From the cell containing the given text, extract its center point as (x, y) coordinate. 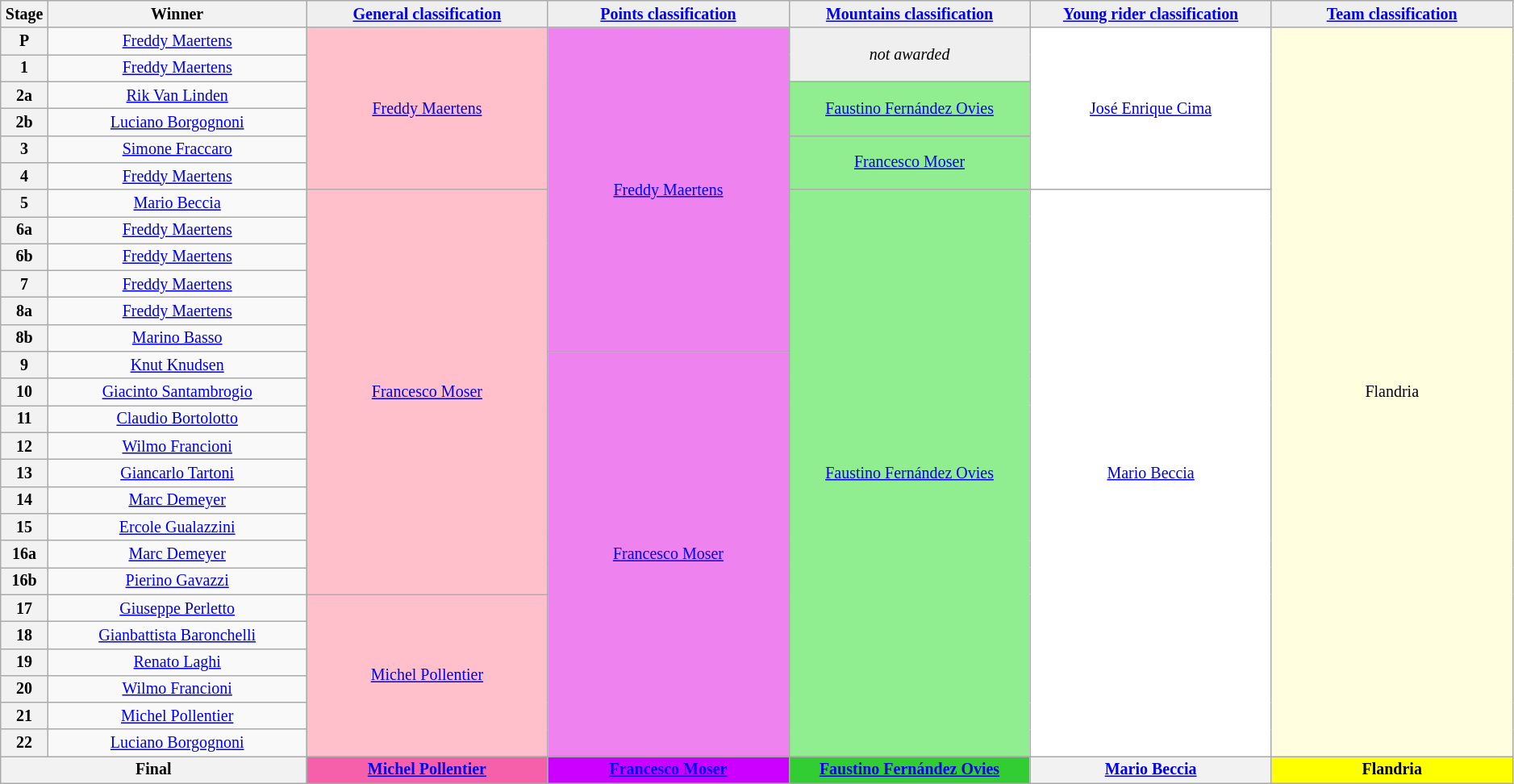
Mountains classification (910, 15)
21 (24, 716)
Ercole Gualazzini (177, 528)
22 (24, 744)
16b (24, 581)
14 (24, 500)
Claudio Bortolotto (177, 419)
10 (24, 392)
Marino Basso (177, 339)
General classification (428, 15)
Simone Fraccaro (177, 148)
Winner (177, 15)
P (24, 42)
8a (24, 311)
12 (24, 447)
Giuseppe Perletto (177, 608)
Knut Knudsen (177, 365)
13 (24, 473)
4 (24, 176)
Rik Van Linden (177, 95)
Team classification (1392, 15)
Stage (24, 15)
11 (24, 419)
Young rider classification (1150, 15)
16a (24, 553)
6a (24, 231)
15 (24, 528)
Renato Laghi (177, 661)
19 (24, 661)
5 (24, 203)
17 (24, 608)
Gianbattista Baronchelli (177, 636)
2b (24, 123)
not awarded (910, 55)
6b (24, 256)
Giacinto Santambrogio (177, 392)
Final (153, 769)
Points classification (668, 15)
20 (24, 689)
3 (24, 148)
2a (24, 95)
José Enrique Cima (1150, 110)
Giancarlo Tartoni (177, 473)
18 (24, 636)
7 (24, 284)
1 (24, 68)
8b (24, 339)
9 (24, 365)
Pierino Gavazzi (177, 581)
